Capture the cell that displays the provided text and extract its (X, Y) central coordinate. 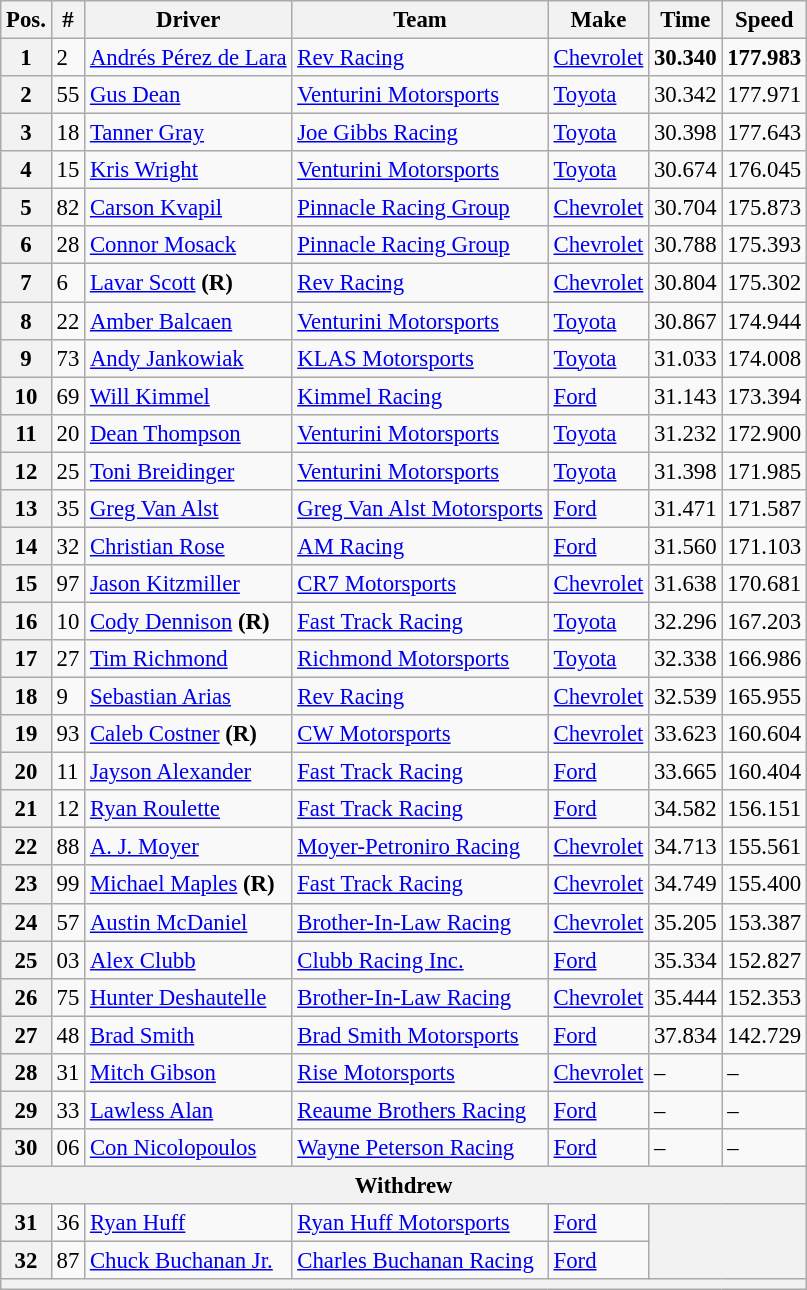
Moyer-Petroniro Racing (420, 847)
37.834 (686, 1035)
Amber Balcaen (188, 321)
Joe Gibbs Racing (420, 133)
29 (26, 1110)
Austin McDaniel (188, 922)
A. J. Moyer (188, 847)
Team (420, 20)
7 (26, 283)
Ryan Roulette (188, 809)
Pos. (26, 20)
170.681 (764, 584)
173.394 (764, 396)
69 (68, 396)
172.900 (764, 433)
24 (26, 922)
03 (68, 960)
CW Motorsports (420, 734)
Toni Breidinger (188, 471)
Richmond Motorsports (420, 659)
142.729 (764, 1035)
Tim Richmond (188, 659)
31.143 (686, 396)
Time (686, 20)
21 (26, 809)
Clubb Racing Inc. (420, 960)
Jayson Alexander (188, 772)
Will Kimmel (188, 396)
30.867 (686, 321)
34.582 (686, 809)
19 (26, 734)
Rise Motorsports (420, 1073)
33 (68, 1110)
31.471 (686, 509)
93 (68, 734)
Chuck Buchanan Jr. (188, 1261)
32.338 (686, 659)
177.643 (764, 133)
Kimmel Racing (420, 396)
Andrés Pérez de Lara (188, 58)
176.045 (764, 170)
Speed (764, 20)
Caleb Costner (R) (188, 734)
Kris Wright (188, 170)
152.827 (764, 960)
48 (68, 1035)
Mitch Gibson (188, 1073)
Dean Thompson (188, 433)
Jason Kitzmiller (188, 584)
171.985 (764, 471)
Ryan Huff Motorsports (420, 1223)
Greg Van Alst Motorsports (420, 509)
16 (26, 621)
Greg Van Alst (188, 509)
30.804 (686, 283)
Withdrew (404, 1185)
31.560 (686, 546)
171.103 (764, 546)
Christian Rose (188, 546)
35.444 (686, 997)
171.587 (764, 509)
Carson Kvapil (188, 208)
174.944 (764, 321)
31.232 (686, 433)
Ryan Huff (188, 1223)
Hunter Deshautelle (188, 997)
35.205 (686, 922)
Brad Smith (188, 1035)
KLAS Motorsports (420, 358)
177.983 (764, 58)
30.704 (686, 208)
CR7 Motorsports (420, 584)
57 (68, 922)
Reaume Brothers Racing (420, 1110)
177.971 (764, 95)
26 (26, 997)
13 (26, 509)
152.353 (764, 997)
30.788 (686, 245)
Charles Buchanan Racing (420, 1261)
30.398 (686, 133)
160.604 (764, 734)
87 (68, 1261)
35.334 (686, 960)
34.713 (686, 847)
8 (26, 321)
33.623 (686, 734)
Lawless Alan (188, 1110)
Alex Clubb (188, 960)
175.873 (764, 208)
33.665 (686, 772)
3 (26, 133)
32.539 (686, 697)
155.400 (764, 885)
30.342 (686, 95)
31.033 (686, 358)
73 (68, 358)
34.749 (686, 885)
Sebastian Arias (188, 697)
82 (68, 208)
Cody Dennison (R) (188, 621)
14 (26, 546)
4 (26, 170)
156.151 (764, 809)
23 (26, 885)
175.302 (764, 283)
97 (68, 584)
Lavar Scott (R) (188, 283)
AM Racing (420, 546)
Connor Mosack (188, 245)
99 (68, 885)
Andy Jankowiak (188, 358)
166.986 (764, 659)
153.387 (764, 922)
Driver (188, 20)
30 (26, 1148)
Make (598, 20)
30.340 (686, 58)
Gus Dean (188, 95)
Tanner Gray (188, 133)
165.955 (764, 697)
5 (26, 208)
35 (68, 509)
Michael Maples (R) (188, 885)
17 (26, 659)
1 (26, 58)
55 (68, 95)
36 (68, 1223)
174.008 (764, 358)
31.638 (686, 584)
75 (68, 997)
31.398 (686, 471)
160.404 (764, 772)
167.203 (764, 621)
88 (68, 847)
# (68, 20)
Con Nicolopoulos (188, 1148)
Wayne Peterson Racing (420, 1148)
175.393 (764, 245)
155.561 (764, 847)
06 (68, 1148)
30.674 (686, 170)
Brad Smith Motorsports (420, 1035)
32.296 (686, 621)
